Pinpoint the cell where the given text exists, returning its (X, Y) midpoint coordinate. 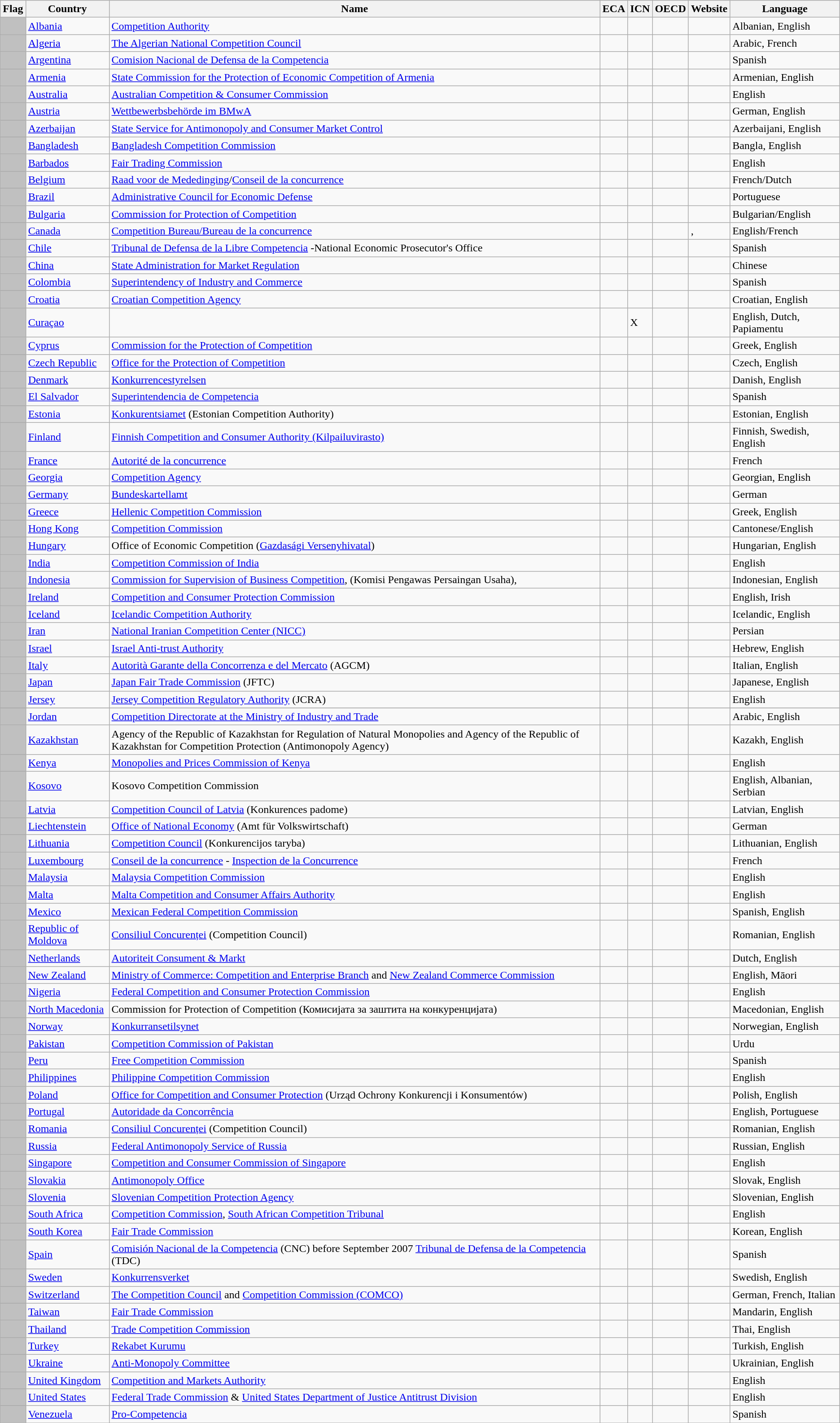
Bangladesh Competition Commission (354, 145)
Latvia (67, 809)
Kazakh, English (785, 740)
The Competition Council and Competition Commission (COMCO) (354, 1295)
Nigeria (67, 992)
North Macedonia (67, 1009)
Finland (67, 437)
Iceland (67, 614)
Office of National Economy (Amt für Volkswirtschaft) (354, 826)
Federal Trade Commission & United States Department of Justice Antitrust Division (354, 1397)
Name (354, 9)
Switzerland (67, 1295)
Competition Authority (354, 26)
, (709, 231)
Algeria (67, 43)
Bundeskartellamt (354, 494)
Competition and Markets Authority (354, 1380)
Iran (67, 631)
Estonia (67, 414)
Georgia (67, 477)
Australia (67, 94)
Bangla, English (785, 145)
Slovenian Competition Protection Agency (354, 1197)
Barbados (67, 163)
Italy (67, 665)
Hebrew, English (785, 648)
Croatia (67, 299)
State Commission for the Protection of Economic Competition of Armenia (354, 77)
Croatian, English (785, 299)
Turkey (67, 1346)
Arabic, French (785, 43)
Comision Nacional de Defensa de la Competencia (354, 60)
Fair Trading Commission (354, 163)
Autoriteit Consument & Markt (354, 958)
English, Dutch, Papiamentu (785, 322)
Conseil de la concurrence - Inspection de la Concurrence (354, 861)
Swedish, English (785, 1278)
Russian, English (785, 1146)
State Administration for Market Regulation (354, 265)
Competition Council (Konkurencijos taryba) (354, 843)
Mandarin, English (785, 1312)
Japanese, English (785, 682)
Venezuela (67, 1414)
Portugal (67, 1112)
South Korea (67, 1231)
Competition Commission, South African Competition Tribunal (354, 1214)
Cyprus (67, 346)
Jordan (67, 716)
Albanian, English (785, 26)
Competition and Consumer Commission of Singapore (354, 1163)
Icelandic Competition Authority (354, 614)
Macedonian, English (785, 1009)
South Africa (67, 1214)
Federal Antimonopoly Service of Russia (354, 1146)
Dutch, English (785, 958)
Autorità Garante della Concorrenza e del Mercato (AGCM) (354, 665)
Norwegian, English (785, 1026)
Rekabet Kurumu (354, 1346)
Finnish, Swedish, English (785, 437)
Bulgaria (67, 214)
Portuguese (785, 197)
Australian Competition & Consumer Commission (354, 94)
Italian, English (785, 665)
Albania (67, 26)
Taiwan (67, 1312)
Trade Competition Commission (354, 1329)
Kosovo Competition Commission (354, 786)
Sweden (67, 1278)
Federal Competition and Consumer Protection Commission (354, 992)
Competition Bureau/Bureau de la concurrence (354, 231)
Singapore (67, 1163)
Hungarian, English (785, 546)
Ireland (67, 597)
ECA (614, 9)
Estonian, English (785, 414)
Czech, English (785, 363)
Mexican Federal Competition Commission (354, 912)
Pro-Competencia (354, 1414)
Hungary (67, 546)
Superintendency of Industry and Commerce (354, 282)
English, Albanian, Serbian (785, 786)
Urdu (785, 1043)
United States (67, 1397)
Raad voor de Mededinging/Conseil de la concurrence (354, 180)
Germany (67, 494)
National Iranian Competition Center (NICC) (354, 631)
Liechtenstein (67, 826)
German, English (785, 111)
Competition Commission of Pakistan (354, 1043)
Free Competition Commission (354, 1060)
Malta (67, 895)
Tribunal de Defensa de la Libre Competencia -National Economic Prosecutor's Office (354, 248)
Indonesia (67, 580)
Thailand (67, 1329)
Azerbaijani, English (785, 128)
Cantonese/English (785, 529)
Jersey (67, 699)
France (67, 460)
Bulgarian/English (785, 214)
Romania (67, 1129)
Republic of Moldova (67, 935)
Malta Competition and Consumer Affairs Authority (354, 895)
Curaçao (67, 322)
United Kingdom (67, 1380)
French/Dutch (785, 180)
Website (709, 9)
Office of Economic Competition (Gazdasági Versenyhivatal) (354, 546)
Monopolies and Prices Commission of Kenya (354, 763)
English, Irish (785, 597)
Wettbewerbsbehörde im BMwA (354, 111)
Flag (13, 9)
Russia (67, 1146)
Hellenic Competition Commission (354, 511)
Autorité de la concurrence (354, 460)
OECD (670, 9)
Competition and Consumer Protection Commission (354, 597)
El Salvador (67, 397)
Commission for Supervision of Business Competition, (Komisi Pengawas Persaingan Usaha), (354, 580)
Persian (785, 631)
X (640, 322)
Konkurentsiamet (Estonian Competition Authority) (354, 414)
Konkurransetilsynet (354, 1026)
Slovenia (67, 1197)
Pakistan (67, 1043)
Austria (67, 111)
Canada (67, 231)
Administrative Council for Economic Defense (354, 197)
Luxembourg (67, 861)
Commission for the Protection of Competition (354, 346)
Mexico (67, 912)
Danish, English (785, 380)
Competition Agency (354, 477)
Language (785, 9)
Japan (67, 682)
Commission for Protection of Competition (354, 214)
Poland (67, 1095)
India (67, 563)
Competition Commission (354, 529)
Lithuanian, English (785, 843)
Office for Competition and Consumer Protection (Urząd Ochrony Konkurencji i Konsumentów) (354, 1095)
Korean, English (785, 1231)
Finnish Competition and Consumer Authority (Kilpailuvirasto) (354, 437)
Kosovo (67, 786)
Jersey Competition Regulatory Authority (JCRA) (354, 699)
Czech Republic (67, 363)
Lithuania (67, 843)
Competition Council of Latvia (Konkurences padome) (354, 809)
Armenia (67, 77)
Spanish, English (785, 912)
Slovakia (67, 1180)
Denmark (67, 380)
Thai, English (785, 1329)
Ukraine (67, 1363)
Competition Commission of India (354, 563)
Indonesian, English (785, 580)
Anti-Monopoly Committee (354, 1363)
English, Portuguese (785, 1112)
Ministry of Commerce: Competition and Enterprise Branch and New Zealand Commerce Commission (354, 975)
New Zealand (67, 975)
Spain (67, 1254)
Commission for Protection of Competition (Комисијата за заштита на конкуренцијата) (354, 1009)
Greece (67, 511)
Israel (67, 648)
Bangladesh (67, 145)
Kazakhstan (67, 740)
Country (67, 9)
Polish, English (785, 1095)
Israel Anti-trust Authority (354, 648)
Malaysia Competition Commission (354, 878)
Slovak, English (785, 1180)
Chile (67, 248)
Brazil (67, 197)
Philippine Competition Commission (354, 1077)
Kenya (67, 763)
English, Māori (785, 975)
China (67, 265)
Icelandic, English (785, 614)
English/French (785, 231)
Konkurrencestyrelsen (354, 380)
Norway (67, 1026)
Chinese (785, 265)
Argentina (67, 60)
Latvian, English (785, 809)
Georgian, English (785, 477)
The Algerian National Competition Council (354, 43)
Superintendencia de Competencia (354, 397)
Armenian, English (785, 77)
Philippines (67, 1077)
Turkish, English (785, 1346)
Malaysia (67, 878)
State Service for Antimonopoly and Consumer Market Control (354, 128)
Hong Kong (67, 529)
Belgium (67, 180)
ICN (640, 9)
Arabic, English (785, 716)
Colombia (67, 282)
Netherlands (67, 958)
Office for the Protection of Competition (354, 363)
Autoridade da Concorrência (354, 1112)
Japan Fair Trade Commission (JFTC) (354, 682)
Konkurrensverket (354, 1278)
Croatian Competition Agency (354, 299)
Azerbaijan (67, 128)
Peru (67, 1060)
Slovenian, English (785, 1197)
Ukrainian, English (785, 1363)
Comisión Nacional de la Competencia (CNC) before September 2007 Tribunal de Defensa de la Competencia (TDC) (354, 1254)
Antimonopoly Office (354, 1180)
German, French, Italian (785, 1295)
Competition Directorate at the Ministry of Industry and Trade (354, 716)
